Locate the cell with the specified text and output its [X, Y] center coordinate. 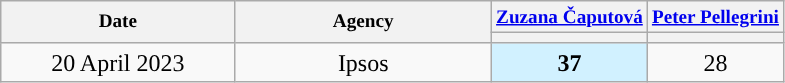
Date [118, 22]
37 [570, 62]
28 [715, 62]
Ipsos [364, 62]
Peter Pellegrini [715, 17]
Zuzana Čaputová [570, 17]
Agency [364, 22]
20 April 2023 [118, 62]
